Detect which cell encompasses the target text, then output its [x, y] center coordinate. 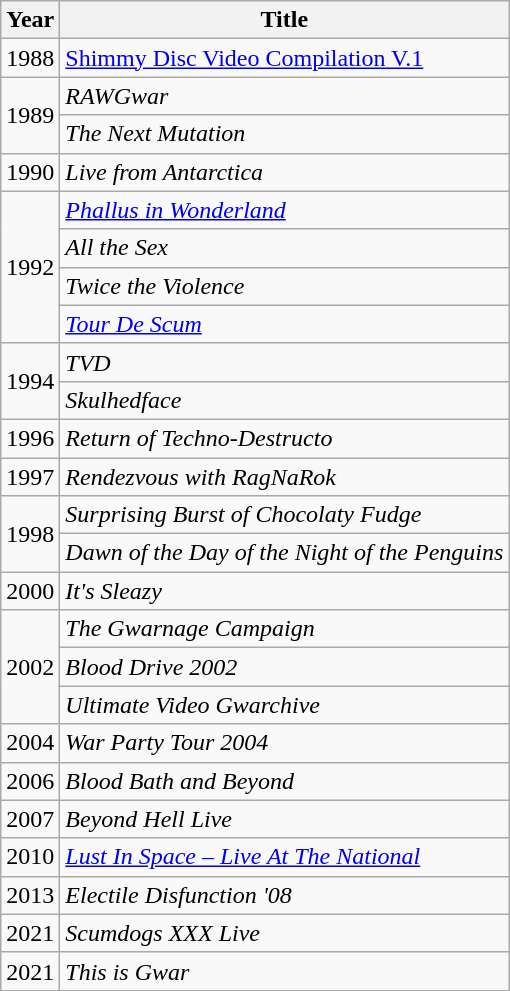
RAWGwar [284, 96]
This is Gwar [284, 971]
1998 [30, 534]
TVD [284, 362]
2000 [30, 591]
Dawn of the Day of the Night of the Penguins [284, 553]
Rendezvous with RagNaRok [284, 477]
Phallus in Wonderland [284, 210]
1992 [30, 267]
Ultimate Video Gwarchive [284, 705]
Blood Bath and Beyond [284, 781]
Shimmy Disc Video Compilation V.1 [284, 58]
2004 [30, 743]
2013 [30, 895]
Title [284, 20]
Live from Antarctica [284, 172]
Twice the Violence [284, 286]
Return of Techno-Destructo [284, 438]
1990 [30, 172]
The Next Mutation [284, 134]
Blood Drive 2002 [284, 667]
It's Sleazy [284, 591]
Beyond Hell Live [284, 819]
1996 [30, 438]
Year [30, 20]
Tour De Scum [284, 324]
All the Sex [284, 248]
Electile Disfunction '08 [284, 895]
Skulhedface [284, 400]
The Gwarnage Campaign [284, 629]
2002 [30, 667]
1997 [30, 477]
1994 [30, 381]
Lust In Space – Live At The National [284, 857]
Surprising Burst of Chocolaty Fudge [284, 515]
1988 [30, 58]
1989 [30, 115]
2006 [30, 781]
2007 [30, 819]
2010 [30, 857]
Scumdogs XXX Live [284, 933]
War Party Tour 2004 [284, 743]
